Return [x, y] of the center of cell containing provided text 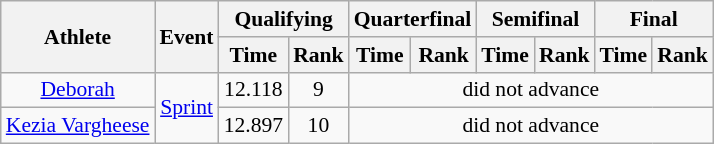
Kezia Vargheese [78, 126]
Event [187, 36]
12.897 [254, 126]
Quarterfinal [413, 19]
Deborah [78, 90]
Athlete [78, 36]
12.118 [254, 90]
Qualifying [284, 19]
Sprint [187, 108]
9 [318, 90]
10 [318, 126]
Semifinal [535, 19]
Final [654, 19]
